Output the [X, Y] coordinate of the center of the cell containing the given text.  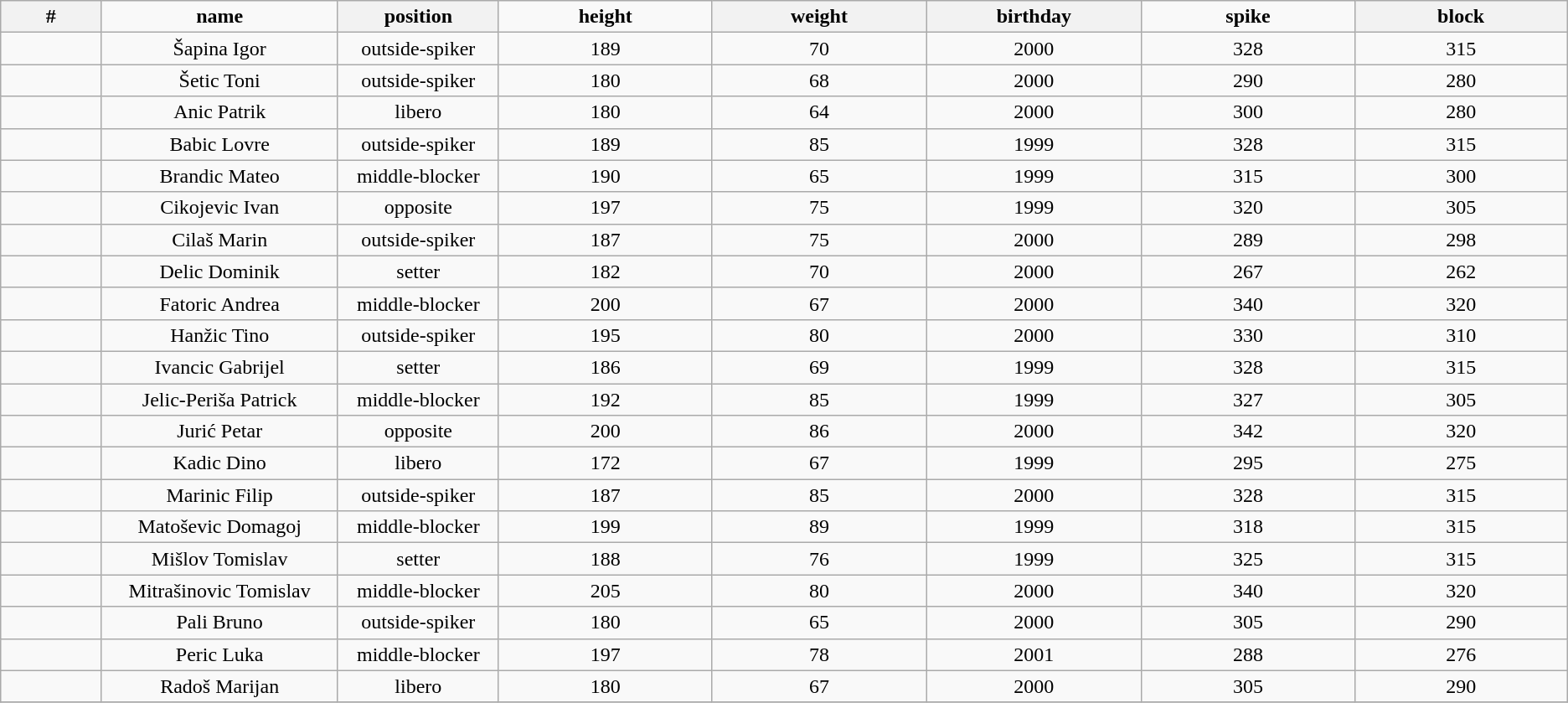
199 [605, 527]
267 [1248, 271]
Anic Patrik [219, 112]
birthday [1034, 17]
Kadic Dino [219, 463]
330 [1248, 335]
288 [1248, 654]
Radoš Marijan [219, 686]
64 [819, 112]
Hanžic Tino [219, 335]
# [51, 17]
310 [1461, 335]
190 [605, 176]
Jelic-Periša Patrick [219, 400]
188 [605, 559]
Peric Luka [219, 654]
Matoševic Domagoj [219, 527]
295 [1248, 463]
68 [819, 80]
block [1461, 17]
spike [1248, 17]
276 [1461, 654]
205 [605, 591]
Šapina Igor [219, 49]
Cikojevic Ivan [219, 208]
Delic Dominik [219, 271]
Marinic Filip [219, 495]
289 [1248, 240]
2001 [1034, 654]
Jurić Petar [219, 432]
weight [819, 17]
172 [605, 463]
height [605, 17]
192 [605, 400]
89 [819, 527]
342 [1248, 432]
Babic Lovre [219, 144]
Mitrašinovic Tomislav [219, 591]
325 [1248, 559]
76 [819, 559]
position [418, 17]
298 [1461, 240]
318 [1248, 527]
Mišlov Tomislav [219, 559]
195 [605, 335]
Cilaš Marin [219, 240]
78 [819, 654]
327 [1248, 400]
Šetic Toni [219, 80]
186 [605, 367]
262 [1461, 271]
Fatoric Andrea [219, 303]
Ivancic Gabrijel [219, 367]
86 [819, 432]
69 [819, 367]
Pali Bruno [219, 623]
name [219, 17]
182 [605, 271]
275 [1461, 463]
Brandic Mateo [219, 176]
